Locate the cell with the specified text and output its [X, Y] center coordinate. 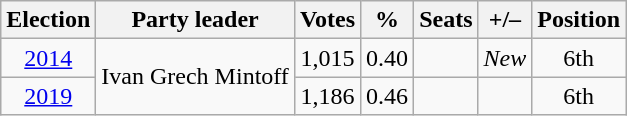
0.46 [388, 96]
Election [48, 20]
Ivan Grech Mintoff [196, 77]
Seats [446, 20]
New [505, 58]
% [388, 20]
2014 [48, 58]
2019 [48, 96]
0.40 [388, 58]
Party leader [196, 20]
Votes [327, 20]
1,186 [327, 96]
1,015 [327, 58]
Position [579, 20]
+/– [505, 20]
